Identify which cell holds the provided text, then report its (X, Y) central coordinate. 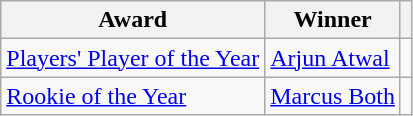
Winner (333, 20)
Marcus Both (333, 96)
Players' Player of the Year (133, 58)
Award (133, 20)
Arjun Atwal (333, 58)
Rookie of the Year (133, 96)
